Identify which cell holds the provided text, then report its [X, Y] central coordinate. 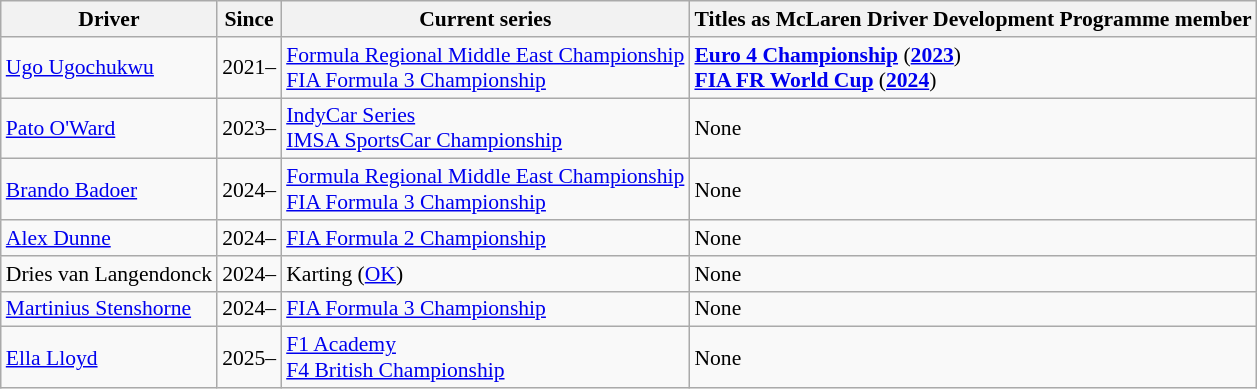
Brando Badoer [109, 190]
Euro 4 Championship (2023)FIA FR World Cup (2024) [972, 68]
Alex Dunne [109, 238]
Dries van Langendonck [109, 274]
Ugo Ugochukwu [109, 68]
F1 AcademyF4 British Championship [485, 358]
Karting (OK) [485, 274]
Martinius Stenshorne [109, 309]
2025– [249, 358]
2023– [249, 128]
Current series [485, 19]
Titles as McLaren Driver Development Programme member [972, 19]
FIA Formula 2 Championship [485, 238]
Pato O'Ward [109, 128]
FIA Formula 3 Championship [485, 309]
Ella Lloyd [109, 358]
2021– [249, 68]
Driver [109, 19]
Since [249, 19]
IndyCar SeriesIMSA SportsCar Championship [485, 128]
